Identify which cell holds the provided text, then report its (x, y) central coordinate. 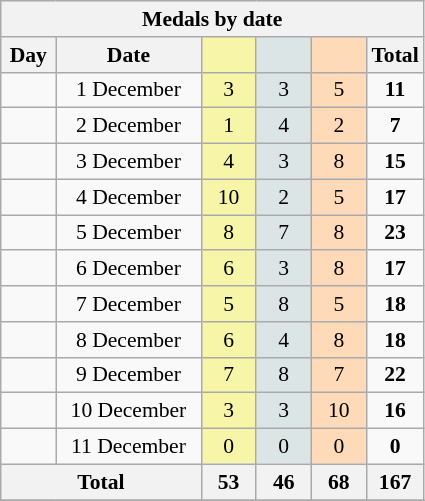
3 December (128, 162)
8 December (128, 340)
53 (228, 482)
68 (338, 482)
16 (394, 411)
5 December (128, 233)
23 (394, 233)
6 December (128, 269)
4 December (128, 197)
Medals by date (212, 19)
9 December (128, 375)
22 (394, 375)
46 (284, 482)
11 (394, 90)
Date (128, 55)
Day (28, 55)
1 (228, 126)
167 (394, 482)
10 December (128, 411)
1 December (128, 90)
11 December (128, 447)
15 (394, 162)
7 December (128, 304)
2 December (128, 126)
